Locate the cell with the specified text and output its (X, Y) center coordinate. 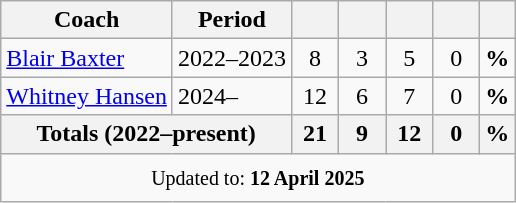
5 (410, 58)
Whitney Hansen (87, 96)
Coach (87, 20)
2024– (232, 96)
7 (410, 96)
3 (362, 58)
2022–2023 (232, 58)
Totals (2022–present) (146, 134)
Updated to: 12 April 2025 (258, 178)
6 (362, 96)
9 (362, 134)
8 (314, 58)
21 (314, 134)
Period (232, 20)
Blair Baxter (87, 58)
